Find where the given text appears and provide that cell's center as (x, y) coordinate. 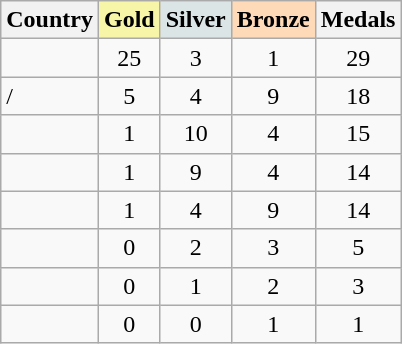
25 (129, 58)
Medals (358, 20)
Bronze (273, 20)
18 (358, 96)
10 (196, 134)
29 (358, 58)
15 (358, 134)
Silver (196, 20)
Gold (129, 20)
/ (50, 96)
Country (50, 20)
